Determine the (X, Y) coordinate at the center of the cell enclosing the given text.  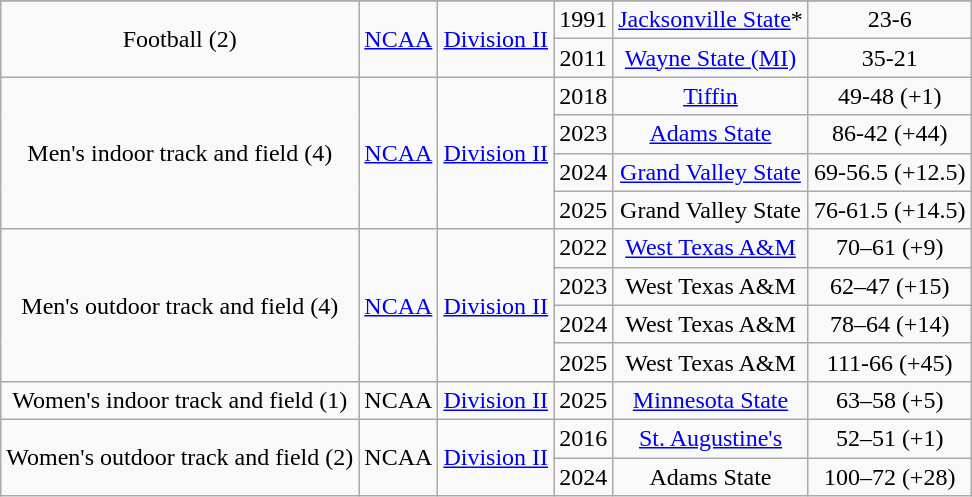
111-66 (+45) (890, 362)
69-56.5 (+12.5) (890, 172)
2011 (584, 58)
78–64 (+14) (890, 324)
86-42 (+44) (890, 134)
Men's indoor track and field (4) (180, 153)
Women's indoor track and field (1) (180, 400)
Women's outdoor track and field (2) (180, 457)
35-21 (890, 58)
Jacksonville State* (711, 20)
Tiffin (711, 96)
52–51 (+1) (890, 438)
1991 (584, 20)
St. Augustine's (711, 438)
2022 (584, 248)
2016 (584, 438)
2018 (584, 96)
Minnesota State (711, 400)
62–47 (+15) (890, 286)
Wayne State (MI) (711, 58)
76-61.5 (+14.5) (890, 210)
Men's outdoor track and field (4) (180, 305)
63–58 (+5) (890, 400)
100–72 (+28) (890, 477)
23-6 (890, 20)
Football (2) (180, 39)
70–61 (+9) (890, 248)
49-48 (+1) (890, 96)
